Provide the (X, Y) coordinate of the cell's center where the given text is located.  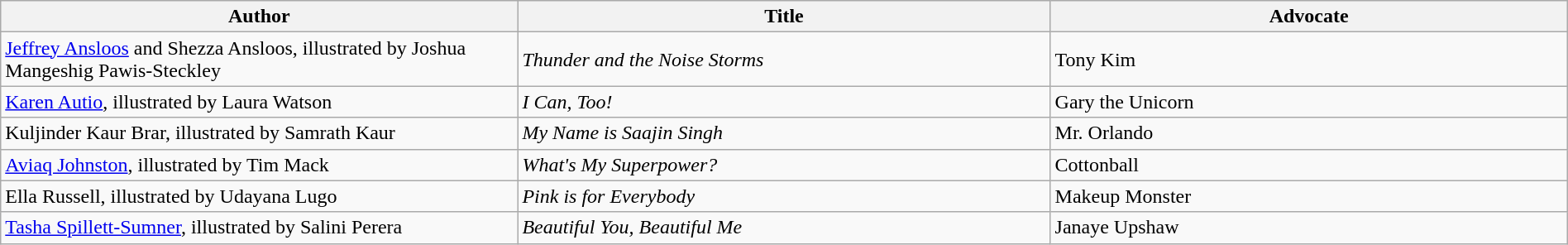
Makeup Monster (1308, 196)
Jeffrey Ansloos and Shezza Ansloos, illustrated by Joshua Mangeshig Pawis-Steckley (260, 60)
Title (784, 17)
Pink is for Everybody (784, 196)
Advocate (1308, 17)
Cottonball (1308, 165)
Beautiful You, Beautiful Me (784, 228)
My Name is Saajin Singh (784, 133)
Mr. Orlando (1308, 133)
Ella Russell, illustrated by Udayana Lugo (260, 196)
Gary the Unicorn (1308, 102)
Kuljinder Kaur Brar, illustrated by Samrath Kaur (260, 133)
Tasha Spillett-Sumner, illustrated by Salini Perera (260, 228)
Karen Autio, illustrated by Laura Watson (260, 102)
Aviaq Johnston, illustrated by Tim Mack (260, 165)
What's My Superpower? (784, 165)
Author (260, 17)
Thunder and the Noise Storms (784, 60)
Janaye Upshaw (1308, 228)
I Can, Too! (784, 102)
Tony Kim (1308, 60)
